Extract the [x, y] coordinate from the center of the cell holding the provided text.  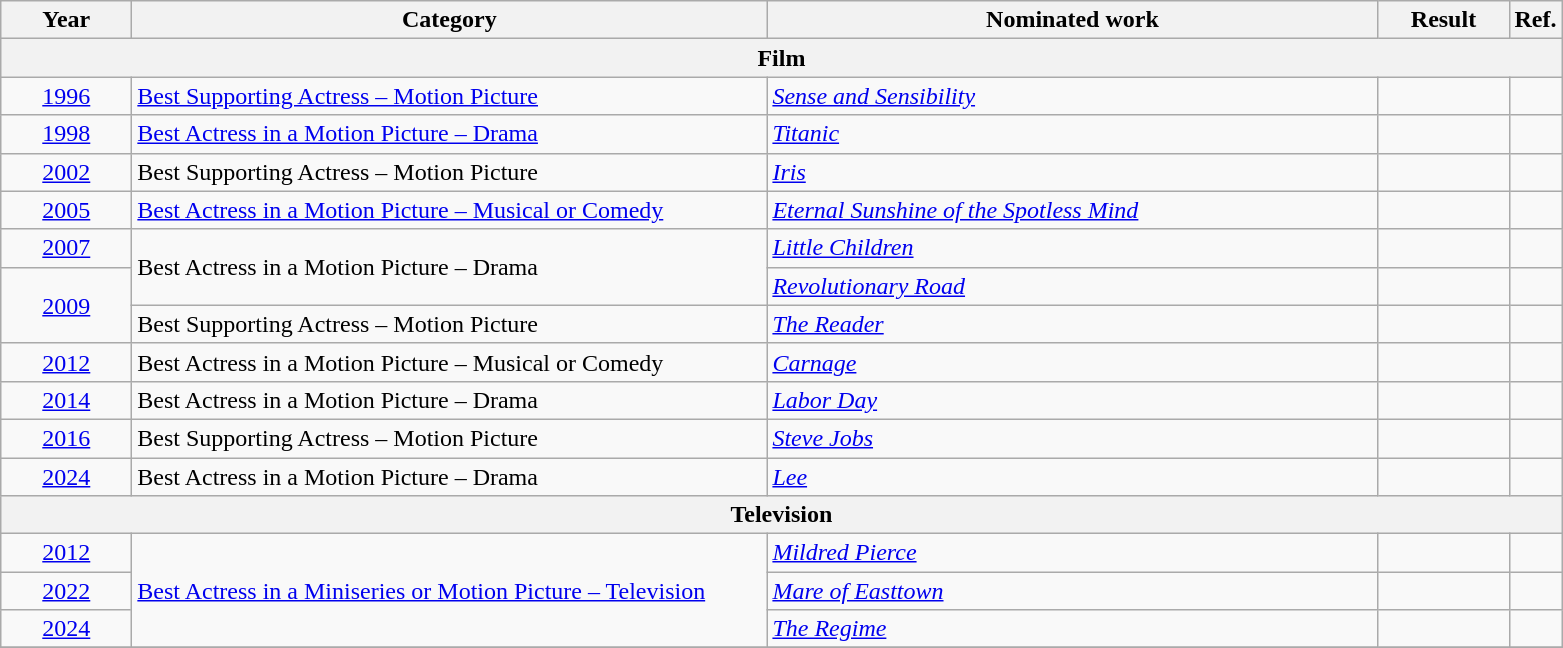
Lee [1072, 477]
Titanic [1072, 134]
1998 [66, 134]
Mildred Pierce [1072, 553]
Film [782, 58]
Carnage [1072, 362]
Ref. [1536, 20]
Iris [1072, 172]
2005 [66, 210]
Steve Jobs [1072, 438]
2007 [66, 248]
2009 [66, 305]
Nominated work [1072, 20]
The Reader [1072, 324]
Eternal Sunshine of the Spotless Mind [1072, 210]
Revolutionary Road [1072, 286]
Result [1444, 20]
Labor Day [1072, 400]
Little Children [1072, 248]
Category [450, 20]
The Regime [1072, 629]
Mare of Easttown [1072, 591]
Television [782, 515]
Year [66, 20]
1996 [66, 96]
2014 [66, 400]
Sense and Sensibility [1072, 96]
2022 [66, 591]
Best Actress in a Miniseries or Motion Picture – Television [450, 591]
2002 [66, 172]
2016 [66, 438]
